Extract the [X, Y] coordinate from the center of the cell holding the provided text.  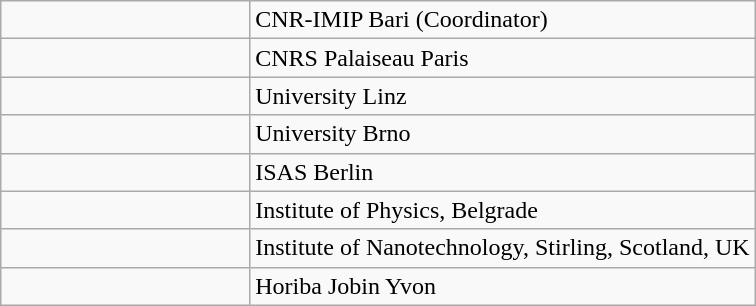
University Linz [502, 96]
CNRS Palaiseau Paris [502, 58]
Horiba Jobin Yvon [502, 286]
ISAS Berlin [502, 172]
University Brno [502, 134]
CNR-IMIP Bari (Coordinator) [502, 20]
Institute of Physics, Belgrade [502, 210]
Institute of Nanotechnology, Stirling, Scotland, UK [502, 248]
